Provide the (x, y) coordinate of the cell's center where the given text is located.  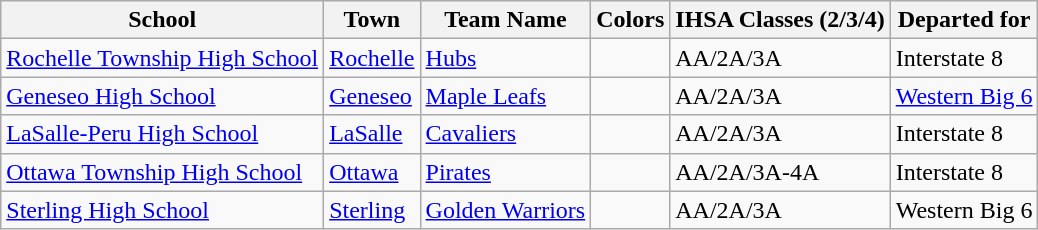
LaSalle-Peru High School (162, 134)
Town (372, 20)
Departed for (964, 20)
LaSalle (372, 134)
Cavaliers (506, 134)
Ottawa (372, 172)
Rochelle Township High School (162, 58)
Sterling High School (162, 210)
Golden Warriors (506, 210)
Pirates (506, 172)
Geneseo High School (162, 96)
AA/2A/3A-4A (780, 172)
Ottawa Township High School (162, 172)
Geneseo (372, 96)
Maple Leafs (506, 96)
Hubs (506, 58)
Team Name (506, 20)
Sterling (372, 210)
IHSA Classes (2/3/4) (780, 20)
Colors (630, 20)
Rochelle (372, 58)
School (162, 20)
